Search for the cell housing the specified text and yield its [x, y] center coordinate. 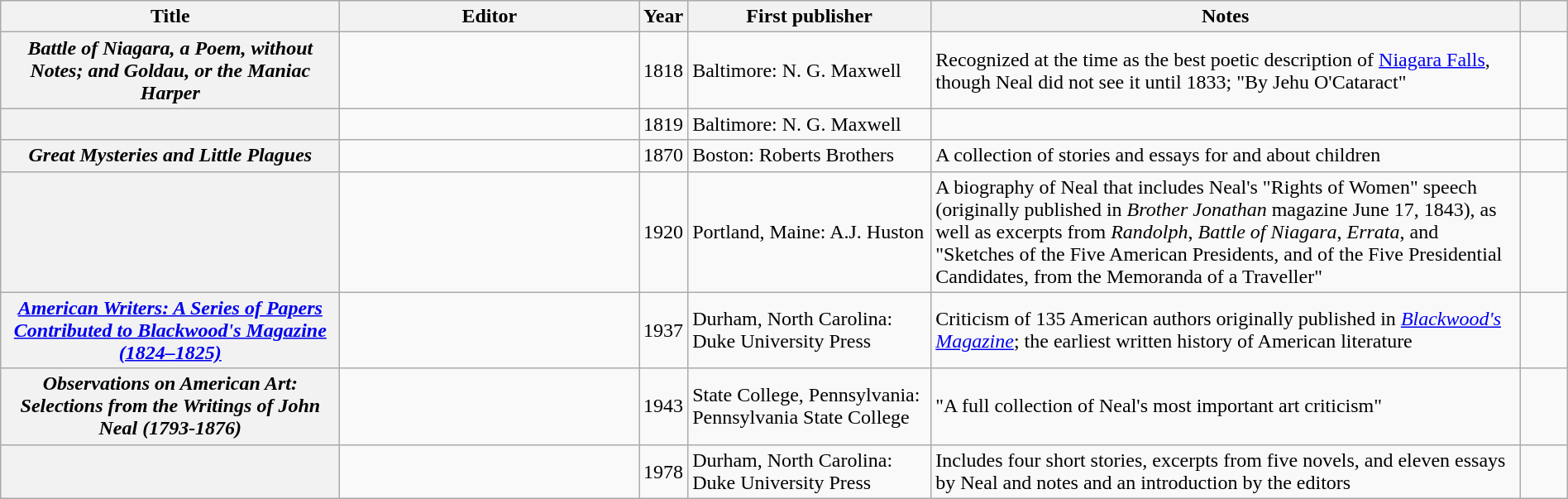
Year [663, 17]
First publisher [810, 17]
Recognized at the time as the best poetic description of Niagara Falls, though Neal did not see it until 1833; "By Jehu O'Cataract" [1226, 70]
Editor [490, 17]
Boston: Roberts Brothers [810, 156]
1818 [663, 70]
Title [170, 17]
Observations on American Art: Selections from the Writings of John Neal (1793-1876) [170, 406]
1870 [663, 156]
A collection of stories and essays for and about children [1226, 156]
Includes four short stories, excerpts from five novels, and eleven essays by Neal and notes and an introduction by the editors [1226, 472]
State College, Pennsylvania: Pennsylvania State College [810, 406]
Battle of Niagara, a Poem, without Notes; and Goldau, or the Maniac Harper [170, 70]
Great Mysteries and Little Plagues [170, 156]
1978 [663, 472]
Criticism of 135 American authors originally published in Blackwood's Magazine; the earliest written history of American literature [1226, 330]
Notes [1226, 17]
1819 [663, 124]
American Writers: A Series of Papers Contributed to Blackwood's Magazine (1824–1825) [170, 330]
1920 [663, 232]
1943 [663, 406]
Portland, Maine: A.J. Huston [810, 232]
"A full collection of Neal's most important art criticism" [1226, 406]
1937 [663, 330]
